Search for the cell housing the specified text and yield its [x, y] center coordinate. 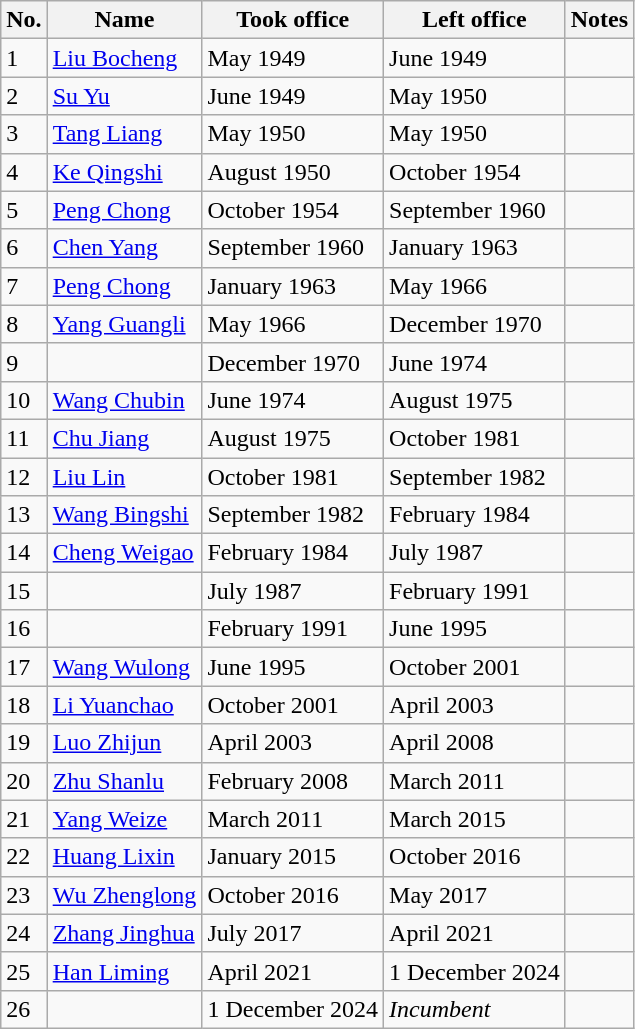
12 [24, 477]
Notes [599, 20]
Liu Bocheng [124, 58]
15 [24, 591]
July 2017 [293, 933]
Took office [293, 20]
Left office [475, 20]
Yang Weize [124, 819]
8 [24, 324]
Wu Zhenglong [124, 895]
February 2008 [293, 781]
25 [24, 971]
13 [24, 515]
21 [24, 819]
Chen Yang [124, 248]
18 [24, 705]
Ke Qingshi [124, 172]
March 2015 [475, 819]
1 [24, 58]
19 [24, 743]
No. [24, 20]
Incumbent [475, 1009]
Su Yu [124, 96]
9 [24, 362]
20 [24, 781]
January 2015 [293, 857]
2 [24, 96]
26 [24, 1009]
6 [24, 248]
Name [124, 20]
14 [24, 553]
17 [24, 667]
Wang Wulong [124, 667]
April 2008 [475, 743]
24 [24, 933]
3 [24, 134]
7 [24, 286]
August 1950 [293, 172]
23 [24, 895]
10 [24, 400]
4 [24, 172]
Wang Bingshi [124, 515]
May 1949 [293, 58]
Zhu Shanlu [124, 781]
16 [24, 629]
Luo Zhijun [124, 743]
Huang Lixin [124, 857]
Yang Guangli [124, 324]
Liu Lin [124, 477]
Tang Liang [124, 134]
Han Liming [124, 971]
Li Yuanchao [124, 705]
5 [24, 210]
11 [24, 438]
Chu Jiang [124, 438]
Cheng Weigao [124, 553]
22 [24, 857]
May 2017 [475, 895]
Wang Chubin [124, 400]
Zhang Jinghua [124, 933]
